Locate the cell with the specified text and output its [X, Y] center coordinate. 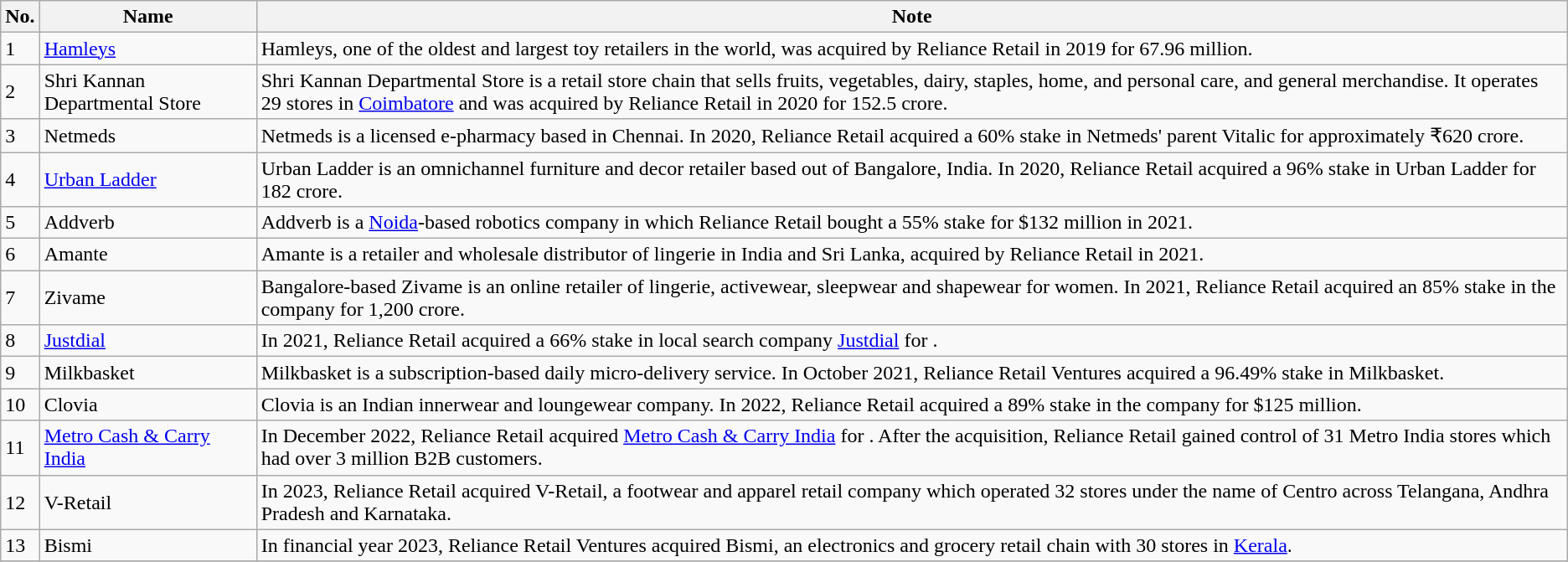
Milkbasket [147, 373]
6 [20, 255]
10 [20, 405]
Addverb is a Noida-based robotics company in which Reliance Retail bought a 55% stake for $132 million in 2021. [911, 223]
Bismi [147, 545]
8 [20, 341]
Hamleys, one of the oldest and largest toy retailers in the world, was acquired by Reliance Retail in 2019 for 67.96 million. [911, 49]
4 [20, 179]
Milkbasket is a subscription-based daily micro-delivery service. In October 2021, Reliance Retail Ventures acquired a 96.49% stake in Milkbasket. [911, 373]
Urban Ladder [147, 179]
No. [20, 17]
12 [20, 503]
Shri Kannan Departmental Store [147, 92]
13 [20, 545]
In 2021, Reliance Retail acquired a 66% stake in local search company Justdial for . [911, 341]
Amante [147, 255]
Note [911, 17]
3 [20, 136]
Metro Cash & Carry India [147, 447]
V-Retail [147, 503]
2 [20, 92]
1 [20, 49]
11 [20, 447]
In financial year 2023, Reliance Retail Ventures acquired Bismi, an electronics and grocery retail chain with 30 stores in Kerala. [911, 545]
Netmeds [147, 136]
Name [147, 17]
Addverb [147, 223]
Amante is a retailer and wholesale distributor of lingerie in India and Sri Lanka, acquired by Reliance Retail in 2021. [911, 255]
Hamleys [147, 49]
Clovia [147, 405]
5 [20, 223]
Clovia is an Indian innerwear and loungewear company. In 2022, Reliance Retail acquired a 89% stake in the company for $125 million. [911, 405]
Zivame [147, 298]
9 [20, 373]
7 [20, 298]
Justdial [147, 341]
